Locate the cell with the specified text and output its (X, Y) center coordinate. 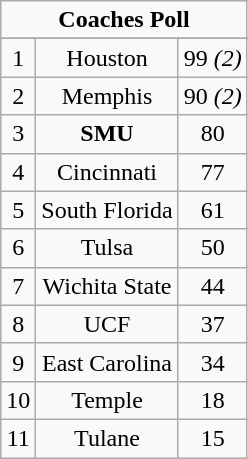
Tulsa (107, 248)
50 (212, 248)
2 (18, 96)
Cincinnati (107, 172)
South Florida (107, 210)
61 (212, 210)
Houston (107, 58)
37 (212, 324)
99 (2) (212, 58)
18 (212, 400)
5 (18, 210)
80 (212, 134)
East Carolina (107, 362)
4 (18, 172)
10 (18, 400)
34 (212, 362)
44 (212, 286)
Wichita State (107, 286)
90 (2) (212, 96)
SMU (107, 134)
Tulane (107, 438)
77 (212, 172)
15 (212, 438)
UCF (107, 324)
1 (18, 58)
8 (18, 324)
11 (18, 438)
6 (18, 248)
Temple (107, 400)
3 (18, 134)
Coaches Poll (124, 20)
Memphis (107, 96)
9 (18, 362)
7 (18, 286)
